Identify which cell holds the provided text, then report its [X, Y] central coordinate. 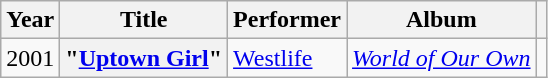
Album [442, 20]
Title [144, 20]
"Uptown Girl" [144, 58]
World of Our Own [442, 58]
Year [30, 20]
2001 [30, 58]
Westlife [288, 58]
Performer [288, 20]
